Capture the cell that displays the provided text and extract its [X, Y] central coordinate. 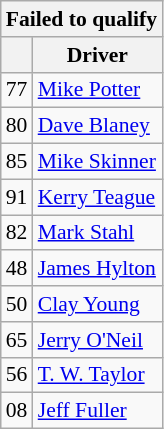
85 [17, 162]
56 [17, 375]
80 [17, 126]
48 [17, 269]
Dave Blaney [98, 126]
65 [17, 340]
Mike Potter [98, 90]
James Hylton [98, 269]
Jerry O'Neil [98, 340]
Failed to qualify [82, 19]
91 [17, 197]
77 [17, 90]
T. W. Taylor [98, 375]
Clay Young [98, 304]
50 [17, 304]
Kerry Teague [98, 197]
08 [17, 411]
Driver [98, 55]
Mark Stahl [98, 233]
Mike Skinner [98, 162]
82 [17, 233]
Jeff Fuller [98, 411]
